Detect which cell encompasses the target text, then output its [X, Y] center coordinate. 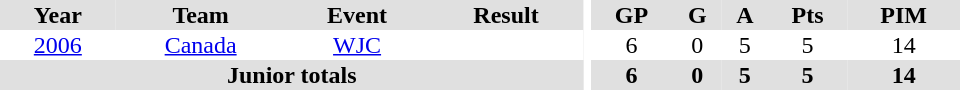
Junior totals [292, 75]
G [698, 15]
Year [58, 15]
WJC [358, 45]
Team [201, 15]
Result [506, 15]
2006 [58, 45]
A [745, 15]
GP [631, 15]
Canada [201, 45]
PIM [904, 15]
Pts [808, 15]
Event [358, 15]
